Return [X, Y] of the center of cell containing provided text 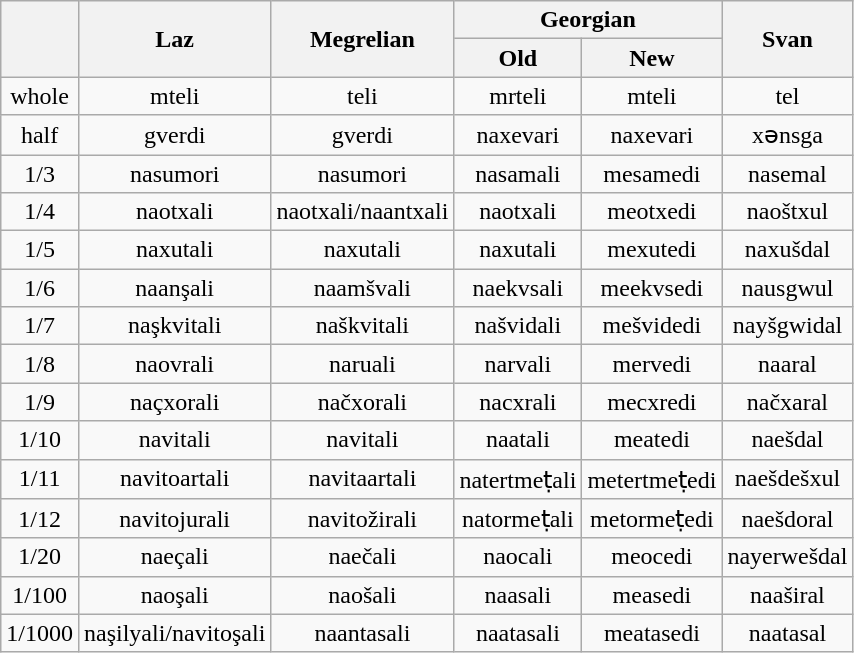
naşkvitali [174, 326]
nacxrali [518, 402]
Georgian [588, 20]
navitaartali [362, 479]
1/12 [40, 519]
meocedi [652, 557]
naocali [518, 557]
Old [518, 58]
tel [788, 96]
naošali [362, 595]
navitoartali [174, 479]
1/5 [40, 250]
naaširal [788, 595]
1/9 [40, 402]
naantasali [362, 633]
naatasal [788, 633]
meatasedi [652, 633]
meatedi [652, 440]
naešdešxul [788, 479]
naatali [518, 440]
naamšvali [362, 288]
1/100 [40, 595]
xənsga [788, 135]
narvali [518, 364]
naečali [362, 557]
naasali [518, 595]
nausgwul [788, 288]
half [40, 135]
naotxali/naantxali [362, 212]
naanşali [174, 288]
naškvitali [362, 326]
naekvsali [518, 288]
meekvsedi [652, 288]
measedi [652, 595]
mervedi [652, 364]
naeçali [174, 557]
naşilyali/navitoşali [174, 633]
whole [40, 96]
mecxredi [652, 402]
Megrelian [362, 39]
1/3 [40, 173]
mešvidedi [652, 326]
natormeṭali [518, 519]
1/10 [40, 440]
naruali [362, 364]
1/6 [40, 288]
naoštxul [788, 212]
naešdoral [788, 519]
New [652, 58]
naovrali [174, 364]
naxušdal [788, 250]
naçxorali [174, 402]
nasamali [518, 173]
1/1000 [40, 633]
1/20 [40, 557]
naešdal [788, 440]
metertmeṭedi [652, 479]
metormeṭedi [652, 519]
načxorali [362, 402]
1/4 [40, 212]
nayerwešdal [788, 557]
meotxedi [652, 212]
načxaral [788, 402]
1/7 [40, 326]
naaral [788, 364]
navitojurali [174, 519]
1/8 [40, 364]
mexutedi [652, 250]
mrteli [518, 96]
mesamedi [652, 173]
naoşali [174, 595]
1/11 [40, 479]
Svan [788, 39]
nayšgwidal [788, 326]
navitožirali [362, 519]
nasemal [788, 173]
natertmeṭali [518, 479]
teli [362, 96]
naatasali [518, 633]
našvidali [518, 326]
Laz [174, 39]
